For the text-containing cell, return its midpoint in (x, y) coordinate format. 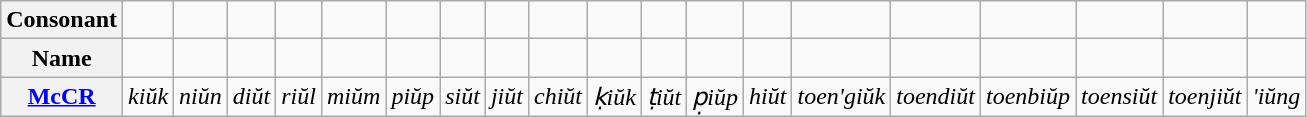
riŭl (299, 97)
hiŭt (768, 97)
'iŭng (1276, 97)
niŭn (201, 97)
ḳiŭk (615, 97)
ṭiŭt (664, 97)
toen'giŭk (842, 97)
piŭp (413, 97)
chiŭt (558, 97)
toenbiŭp (1028, 97)
miŭm (353, 97)
diŭt (251, 97)
McCR (62, 97)
toensiŭt (1120, 97)
kiŭk (148, 97)
toenjiŭt (1205, 97)
p̣iŭp (716, 97)
toendiŭt (936, 97)
Consonant (62, 20)
siŭt (463, 97)
jiŭt (506, 97)
Name (62, 58)
